Locate the cell with the specified text and output its (X, Y) center coordinate. 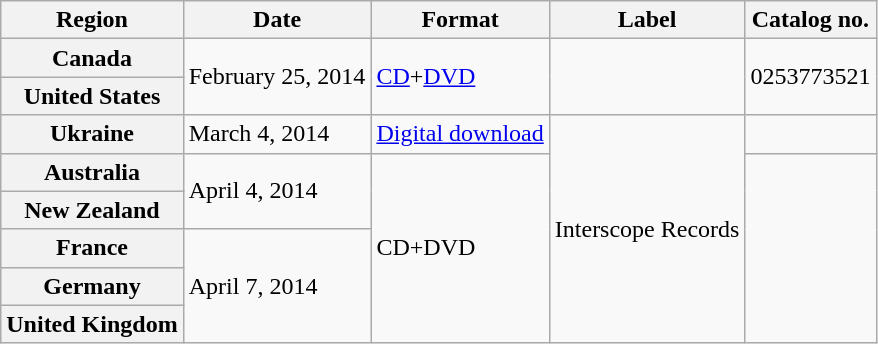
Region (92, 20)
United States (92, 96)
United Kingdom (92, 324)
February 25, 2014 (277, 77)
Germany (92, 286)
Australia (92, 172)
0253773521 (810, 77)
Label (647, 20)
Format (460, 20)
Date (277, 20)
Digital download (460, 134)
France (92, 248)
Catalog no. (810, 20)
Interscope Records (647, 229)
April 7, 2014 (277, 286)
Ukraine (92, 134)
New Zealand (92, 210)
April 4, 2014 (277, 191)
Canada (92, 58)
March 4, 2014 (277, 134)
